Return [X, Y] of the center of cell containing provided text 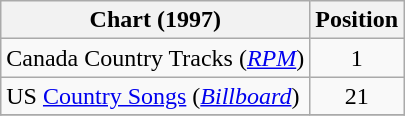
1 [357, 58]
Canada Country Tracks (RPM) [156, 58]
Position [357, 20]
Chart (1997) [156, 20]
US Country Songs (Billboard) [156, 96]
21 [357, 96]
